Search for the cell housing the specified text and yield its [X, Y] center coordinate. 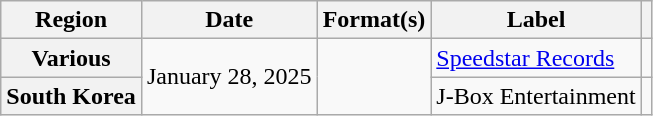
Speedstar Records [536, 58]
South Korea [72, 96]
Various [72, 58]
Label [536, 20]
Date [229, 20]
J-Box Entertainment [536, 96]
Region [72, 20]
Format(s) [374, 20]
January 28, 2025 [229, 77]
